Scan for the cell matching the given text and deliver its (X, Y) coordinate at center. 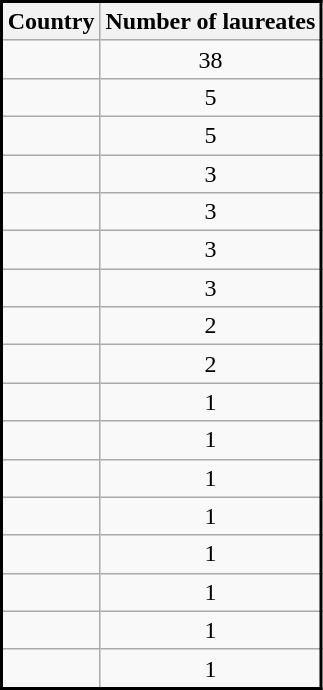
Number of laureates (211, 22)
38 (211, 59)
Country (51, 22)
